Provide the [x, y] coordinate of the cell's center where the given text is located.  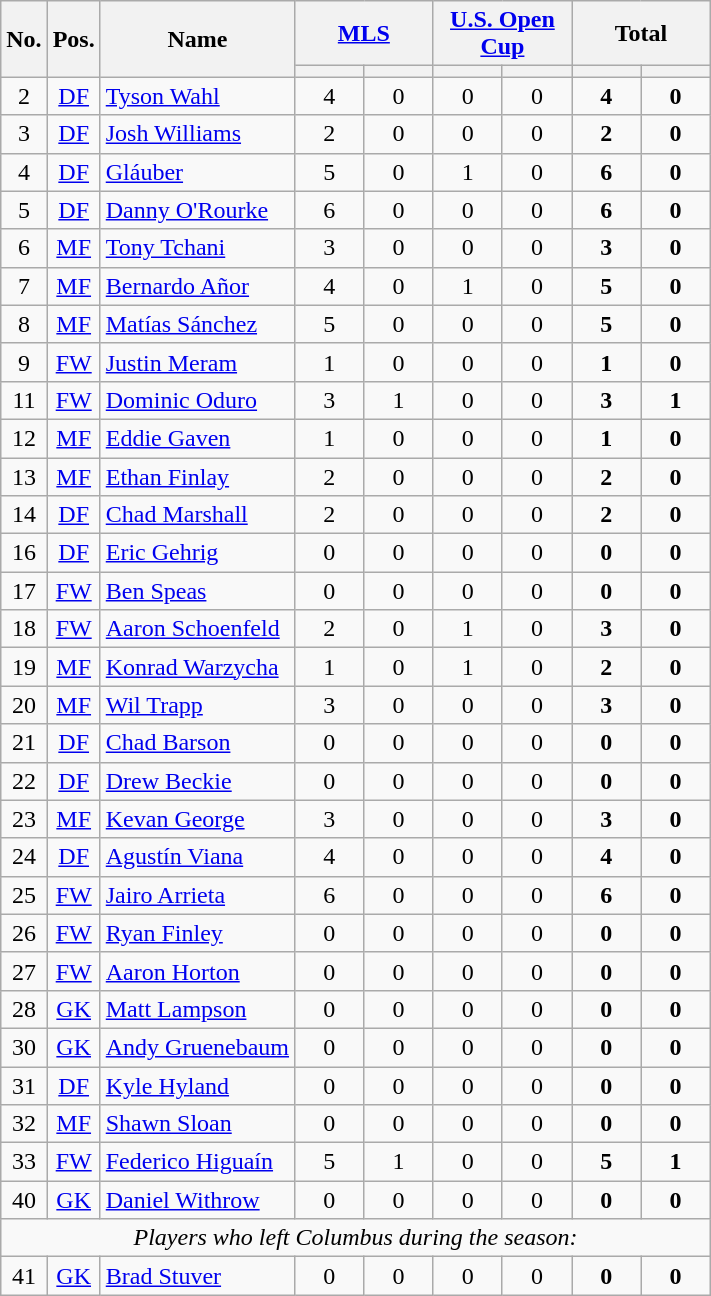
11 [24, 400]
Pos. [74, 39]
Agustín Viana [197, 857]
19 [24, 667]
16 [24, 553]
Aaron Horton [197, 971]
21 [24, 743]
Matt Lampson [197, 1009]
20 [24, 705]
40 [24, 1200]
Josh Williams [197, 134]
Danny O'Rourke [197, 210]
32 [24, 1124]
Ethan Finlay [197, 477]
Brad Stuver [197, 1276]
Gláuber [197, 172]
Kevan George [197, 819]
28 [24, 1009]
Dominic Oduro [197, 400]
Justin Meram [197, 362]
9 [24, 362]
Eddie Gaven [197, 438]
25 [24, 895]
No. [24, 39]
23 [24, 819]
Name [197, 39]
26 [24, 933]
Wil Trapp [197, 705]
13 [24, 477]
24 [24, 857]
Chad Barson [197, 743]
Federico Higuaín [197, 1162]
Aaron Schoenfeld [197, 629]
Tyson Wahl [197, 96]
17 [24, 591]
33 [24, 1162]
Daniel Withrow [197, 1200]
22 [24, 781]
Ryan Finley [197, 933]
Konrad Warzycha [197, 667]
MLS [364, 34]
U.S. Open Cup [502, 34]
Shawn Sloan [197, 1124]
41 [24, 1276]
30 [24, 1047]
Jairo Arrieta [197, 895]
14 [24, 515]
Eric Gehrig [197, 553]
Matías Sánchez [197, 324]
Bernardo Añor [197, 286]
8 [24, 324]
Tony Tchani [197, 248]
Players who left Columbus during the season: [356, 1238]
7 [24, 286]
Drew Beckie [197, 781]
27 [24, 971]
Chad Marshall [197, 515]
18 [24, 629]
12 [24, 438]
Andy Gruenebaum [197, 1047]
31 [24, 1085]
Total [642, 34]
Kyle Hyland [197, 1085]
Ben Speas [197, 591]
